Return the (x, y) coordinate for the center point of the cell that contains the specified text.  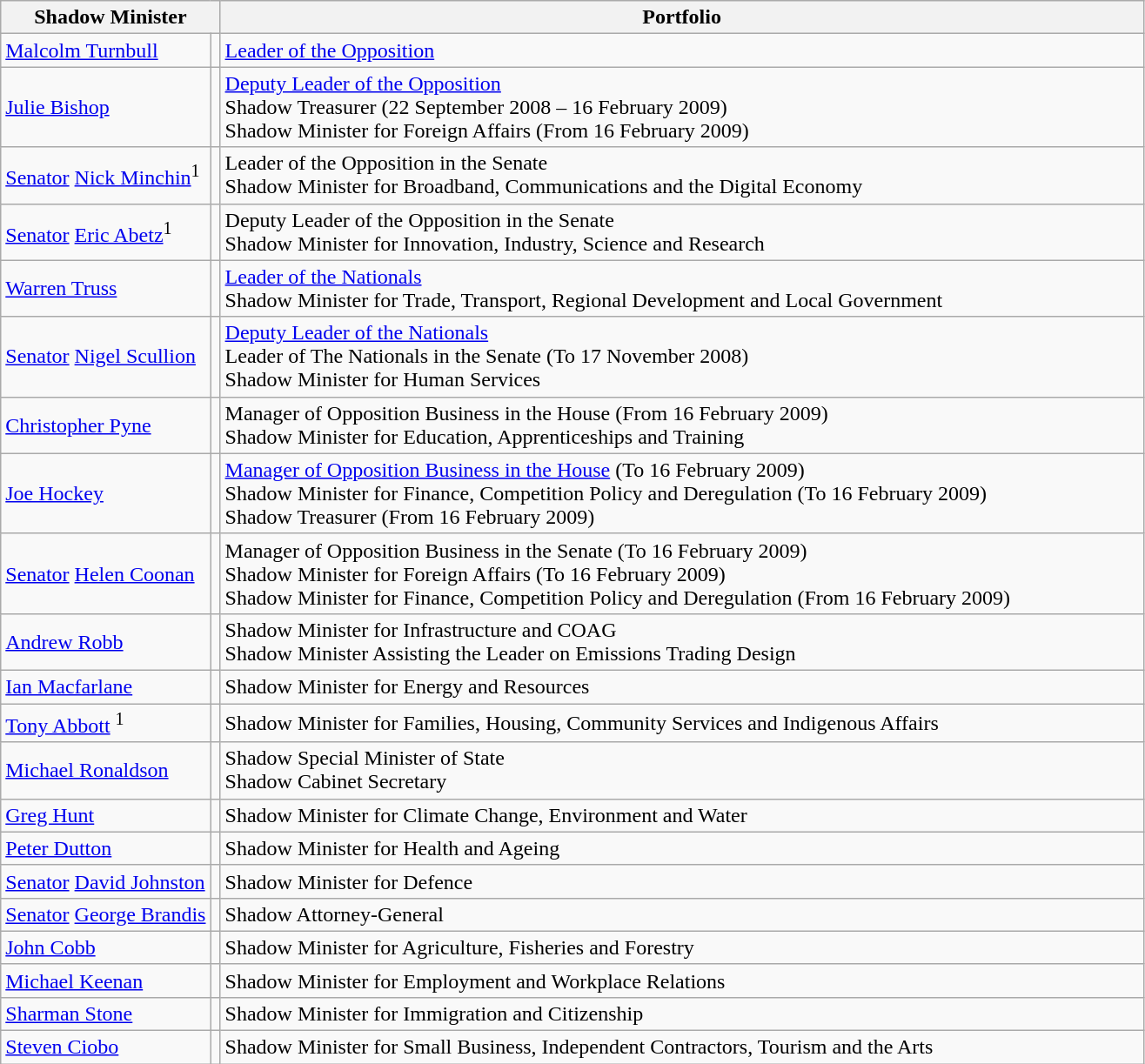
Leader of the Opposition (682, 50)
Julie Bishop (106, 107)
Shadow Minister for Infrastructure and COAGShadow Minister Assisting the Leader on Emissions Trading Design (682, 642)
Shadow Attorney-General (682, 914)
Manager of Opposition Business in the House (From 16 February 2009)Shadow Minister for Education, Apprenticeships and Training (682, 425)
Joe Hockey (106, 493)
Ian Macfarlane (106, 686)
Malcolm Turnbull (106, 50)
Senator Nick Minchin1 (106, 176)
Senator Nigel Scullion (106, 357)
Shadow Minister for Health and Ageing (682, 848)
Portfolio (682, 17)
Shadow Minister for Agriculture, Fisheries and Forestry (682, 947)
Shadow Minister for Small Business, Independent Contractors, Tourism and the Arts (682, 1047)
Shadow Minister for Employment and Workplace Relations (682, 980)
Greg Hunt (106, 815)
Shadow Minister for Families, Housing, Community Services and Indigenous Affairs (682, 722)
Shadow Minister for Climate Change, Environment and Water (682, 815)
John Cobb (106, 947)
Michael Keenan (106, 980)
Christopher Pyne (106, 425)
Senator Eric Abetz1 (106, 231)
Shadow Minister for Immigration and Citizenship (682, 1014)
Shadow Special Minister of StateShadow Cabinet Secretary (682, 771)
Deputy Leader of the NationalsLeader of The Nationals in the Senate (To 17 November 2008)Shadow Minister for Human Services (682, 357)
Michael Ronaldson (106, 771)
Steven Ciobo (106, 1047)
Senator George Brandis (106, 914)
Peter Dutton (106, 848)
Shadow Minister for Defence (682, 881)
Tony Abbott 1 (106, 722)
Shadow Minister for Energy and Resources (682, 686)
Sharman Stone (106, 1014)
Senator David Johnston (106, 881)
Andrew Robb (106, 642)
Leader of the Opposition in the SenateShadow Minister for Broadband, Communications and the Digital Economy (682, 176)
Senator Helen Coonan (106, 573)
Leader of the NationalsShadow Minister for Trade, Transport, Regional Development and Local Government (682, 289)
Deputy Leader of the Opposition in the SenateShadow Minister for Innovation, Industry, Science and Research (682, 231)
Shadow Minister (110, 17)
Warren Truss (106, 289)
Deputy Leader of the OppositionShadow Treasurer (22 September 2008 – 16 February 2009)Shadow Minister for Foreign Affairs (From 16 February 2009) (682, 107)
